Scan for the cell matching the given text and deliver its [x, y] coordinate at center. 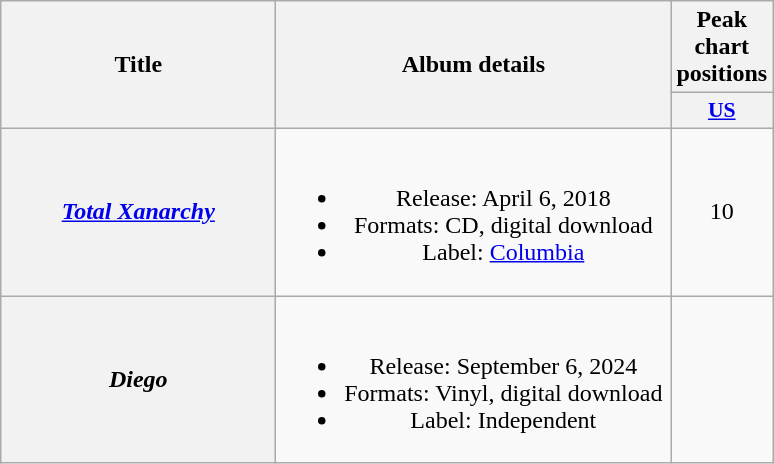
Album details [474, 65]
Diego [138, 380]
Release: April 6, 2018Formats: CD, digital downloadLabel: Columbia [474, 212]
US [722, 111]
10 [722, 212]
Peak chart positions [722, 47]
Release: September 6, 2024Formats: Vinyl, digital downloadLabel: Independent [474, 380]
Total Xanarchy [138, 212]
Title [138, 65]
